Identify which cell holds the provided text, then report its [x, y] central coordinate. 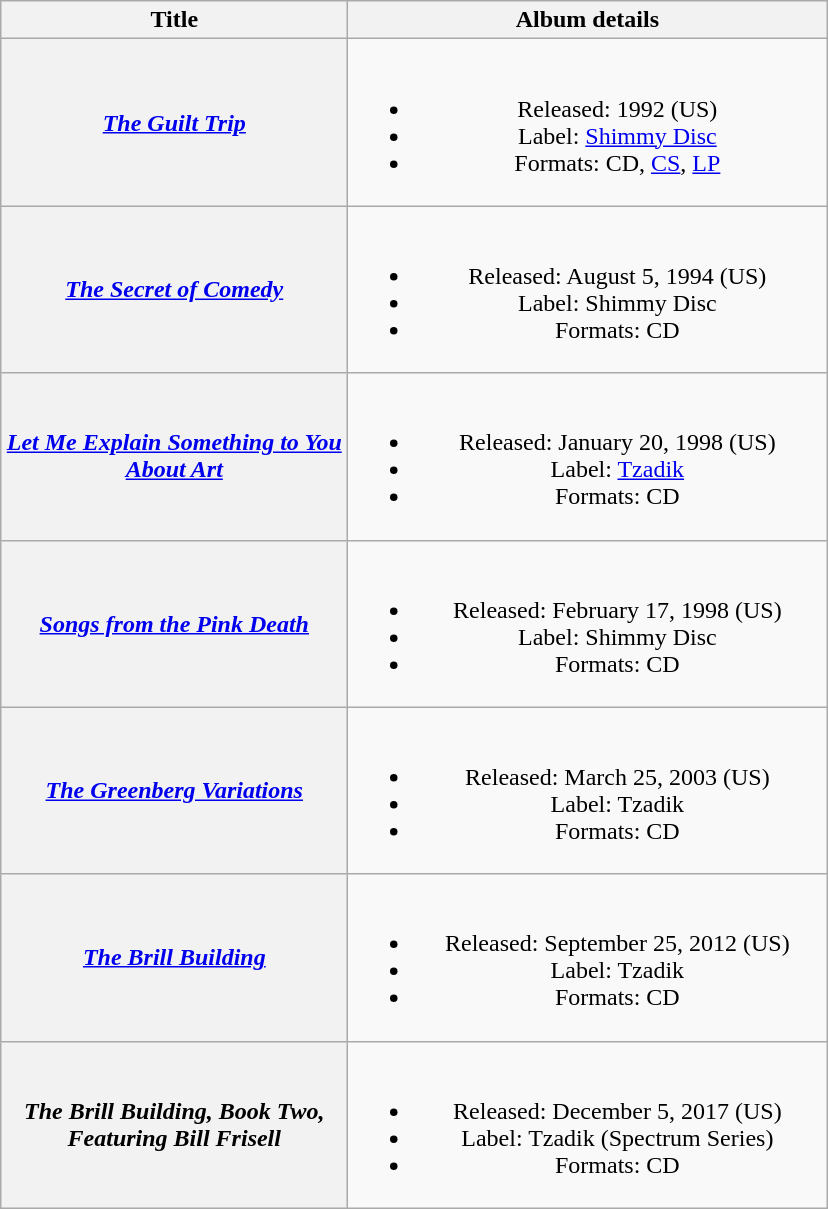
Released: March 25, 2003 (US)Label: TzadikFormats: CD [588, 790]
Album details [588, 20]
The Greenberg Variations [174, 790]
The Brill Building, Book Two, Featuring Bill Frisell [174, 1124]
Released: September 25, 2012 (US)Label: TzadikFormats: CD [588, 958]
The Brill Building [174, 958]
The Guilt Trip [174, 122]
Songs from the Pink Death [174, 624]
Released: December 5, 2017 (US)Label: Tzadik (Spectrum Series)Formats: CD [588, 1124]
Released: February 17, 1998 (US)Label: Shimmy DiscFormats: CD [588, 624]
Released: 1992 (US)Label: Shimmy DiscFormats: CD, CS, LP [588, 122]
Released: January 20, 1998 (US)Label: TzadikFormats: CD [588, 456]
Title [174, 20]
The Secret of Comedy [174, 290]
Released: August 5, 1994 (US)Label: Shimmy DiscFormats: CD [588, 290]
Let Me Explain Something to You About Art [174, 456]
